Provide the [x, y] coordinate of the cell's center where the given text is located.  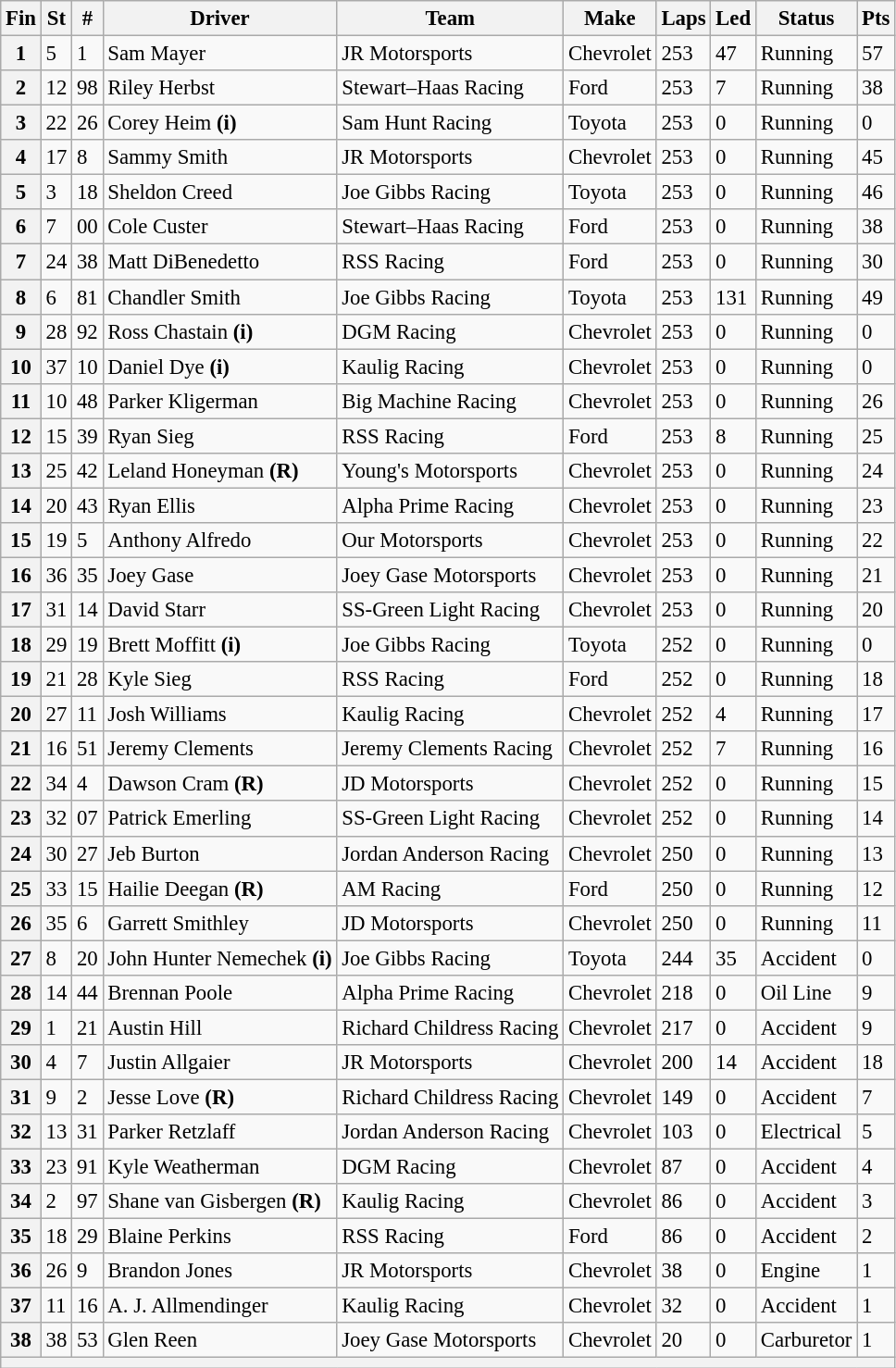
Make [610, 19]
Garrett Smithley [220, 923]
200 [683, 1063]
Engine [805, 1271]
Leland Honeyman (R) [220, 471]
Ryan Ellis [220, 505]
48 [87, 401]
St [56, 19]
Josh Williams [220, 715]
Shane van Gisbergen (R) [220, 1201]
Parker Kligerman [220, 401]
Jeb Burton [220, 853]
# [87, 19]
Blaine Perkins [220, 1237]
Parker Retzlaff [220, 1132]
42 [87, 471]
07 [87, 819]
51 [87, 749]
Jeremy Clements Racing [450, 749]
Electrical [805, 1132]
Hailie Deegan (R) [220, 889]
Anthony Alfredo [220, 541]
Dawson Cram (R) [220, 784]
87 [683, 1167]
Kyle Sieg [220, 679]
Brett Moffitt (i) [220, 645]
Sam Hunt Racing [450, 123]
Daniel Dye (i) [220, 367]
Our Motorsports [450, 541]
Jeremy Clements [220, 749]
Laps [683, 19]
218 [683, 993]
Ryan Sieg [220, 436]
43 [87, 505]
149 [683, 1097]
Big Machine Racing [450, 401]
Patrick Emerling [220, 819]
46 [876, 193]
44 [87, 993]
Joey Gase [220, 575]
39 [87, 436]
Status [805, 19]
Sheldon Creed [220, 193]
Justin Allgaier [220, 1063]
John Hunter Nemechek (i) [220, 958]
98 [87, 88]
57 [876, 54]
Sammy Smith [220, 157]
Kyle Weatherman [220, 1167]
Brennan Poole [220, 993]
Sam Mayer [220, 54]
Glen Reen [220, 1341]
Jesse Love (R) [220, 1097]
Chandler Smith [220, 297]
Led [733, 19]
Oil Line [805, 993]
Brandon Jones [220, 1271]
Matt DiBenedetto [220, 262]
David Starr [220, 610]
Corey Heim (i) [220, 123]
47 [733, 54]
92 [87, 331]
91 [87, 1167]
Fin [21, 19]
53 [87, 1341]
217 [683, 1027]
Young's Motorsports [450, 471]
103 [683, 1132]
Driver [220, 19]
244 [683, 958]
81 [87, 297]
Austin Hill [220, 1027]
Team [450, 19]
Pts [876, 19]
A. J. Allmendinger [220, 1306]
49 [876, 297]
Carburetor [805, 1341]
AM Racing [450, 889]
97 [87, 1201]
45 [876, 157]
Cole Custer [220, 227]
Ross Chastain (i) [220, 331]
131 [733, 297]
Riley Herbst [220, 88]
00 [87, 227]
